For the text-containing cell, return its midpoint in [X, Y] coordinate format. 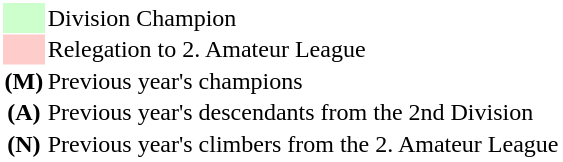
Relegation to 2. Amateur League [303, 49]
Previous year's climbers from the 2. Amateur League [303, 144]
(N) [24, 144]
(M) [24, 81]
Previous year's descendants from the 2nd Division [303, 113]
Previous year's champions [303, 81]
(A) [24, 113]
Division Champion [303, 18]
